Capture the cell that displays the provided text and extract its [X, Y] central coordinate. 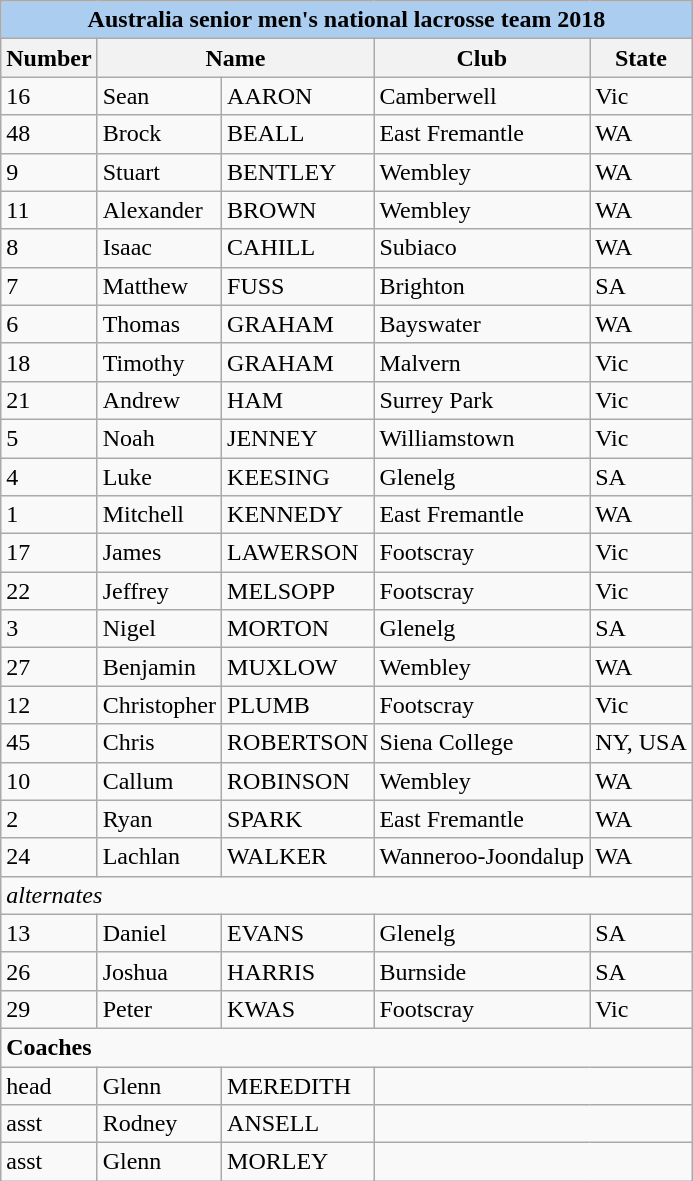
24 [49, 857]
MEREDITH [298, 1085]
10 [49, 781]
5 [49, 438]
Camberwell [482, 96]
4 [49, 477]
Siena College [482, 743]
Jeffrey [159, 591]
NY, USA [642, 743]
Luke [159, 477]
head [49, 1085]
Club [482, 58]
WALKER [298, 857]
MORTON [298, 629]
22 [49, 591]
Brighton [482, 286]
13 [49, 933]
State [642, 58]
SPARK [298, 819]
ROBERTSON [298, 743]
MELSOPP [298, 591]
21 [49, 400]
Matthew [159, 286]
BEALL [298, 134]
EVANS [298, 933]
26 [49, 971]
Callum [159, 781]
Christopher [159, 705]
Lachlan [159, 857]
3 [49, 629]
Subiaco [482, 248]
KENNEDY [298, 515]
7 [49, 286]
Brock [159, 134]
16 [49, 96]
Noah [159, 438]
8 [49, 248]
Bayswater [482, 324]
BROWN [298, 210]
Malvern [482, 362]
6 [49, 324]
Number [49, 58]
Coaches [347, 1047]
Joshua [159, 971]
27 [49, 667]
BENTLEY [298, 172]
Sean [159, 96]
PLUMB [298, 705]
45 [49, 743]
Chris [159, 743]
James [159, 553]
18 [49, 362]
Benjamin [159, 667]
Timothy [159, 362]
29 [49, 1009]
Stuart [159, 172]
CAHILL [298, 248]
Andrew [159, 400]
Burnside [482, 971]
JENNEY [298, 438]
KWAS [298, 1009]
2 [49, 819]
Mitchell [159, 515]
Surrey Park [482, 400]
ANSELL [298, 1124]
Rodney [159, 1124]
KEESING [298, 477]
FUSS [298, 286]
MUXLOW [298, 667]
Ryan [159, 819]
Wanneroo-Joondalup [482, 857]
Name [236, 58]
HARRIS [298, 971]
Thomas [159, 324]
alternates [347, 895]
Peter [159, 1009]
12 [49, 705]
ROBINSON [298, 781]
AARON [298, 96]
11 [49, 210]
17 [49, 553]
48 [49, 134]
Daniel [159, 933]
1 [49, 515]
LAWERSON [298, 553]
MORLEY [298, 1162]
Nigel [159, 629]
HAM [298, 400]
Alexander [159, 210]
Williamstown [482, 438]
Australia senior men's national lacrosse team 2018 [347, 20]
Isaac [159, 248]
9 [49, 172]
